Return the (X, Y) coordinate for the center point of the cell that contains the specified text.  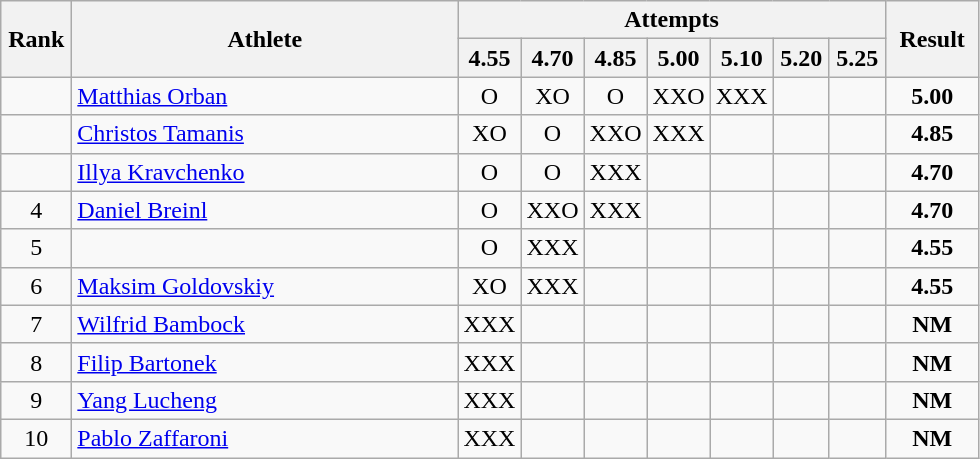
Illya Kravchenko (265, 172)
8 (36, 362)
Maksim Goldovskiy (265, 286)
Result (932, 39)
Daniel Breinl (265, 210)
6 (36, 286)
Rank (36, 39)
5 (36, 248)
Filip Bartonek (265, 362)
9 (36, 400)
Pablo Zaffaroni (265, 438)
7 (36, 324)
5.10 (742, 58)
Athlete (265, 39)
5.20 (801, 58)
Matthias Orban (265, 96)
Christos Tamanis (265, 134)
5.25 (857, 58)
10 (36, 438)
Wilfrid Bambock (265, 324)
Attempts (672, 20)
4 (36, 210)
Yang Lucheng (265, 400)
